Detect which cell encompasses the target text, then output its (x, y) center coordinate. 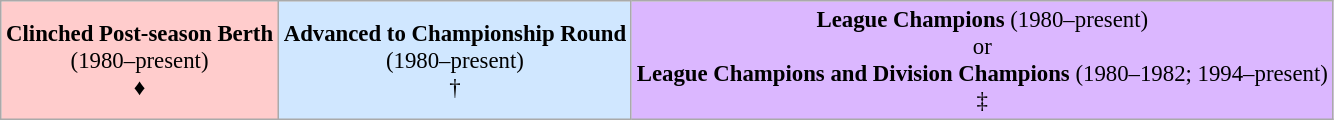
Advanced to Championship Round(1980–present)† (454, 60)
Clinched Post-season Berth(1980–present)♦ (140, 60)
League Champions (1980–present)orLeague Champions and Division Champions (1980–1982; 1994–present)‡ (982, 60)
